Search for the cell housing the specified text and yield its (x, y) center coordinate. 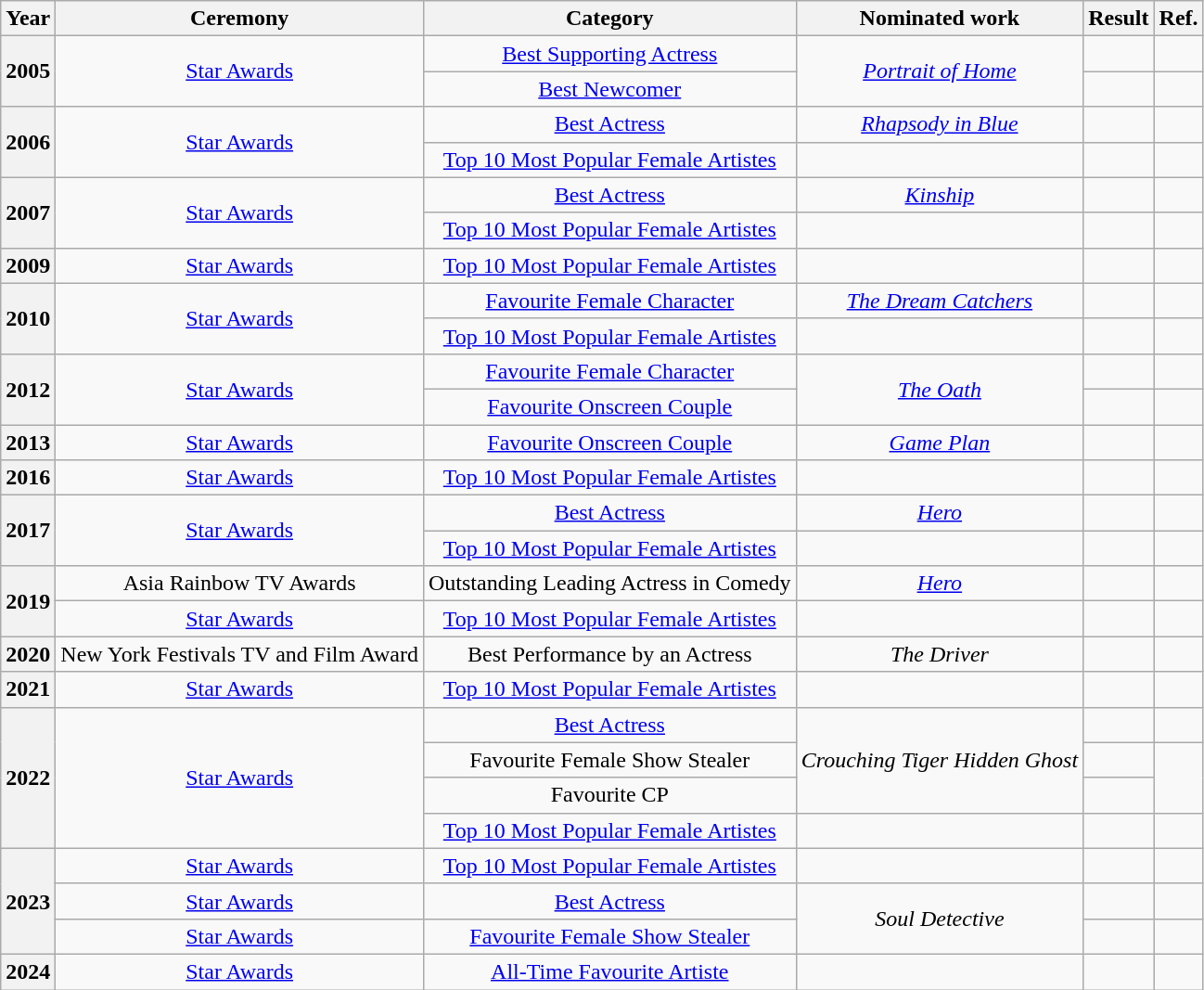
The Oath (940, 389)
Category (609, 19)
Result (1119, 19)
2013 (28, 443)
Year (28, 19)
2021 (28, 689)
Soul Detective (940, 919)
2019 (28, 601)
Portrait of Home (940, 71)
2024 (28, 971)
2020 (28, 654)
The Driver (940, 654)
Best Supporting Actress (609, 54)
All-Time Favourite Artiste (609, 971)
Game Plan (940, 443)
Best Newcomer (609, 89)
2023 (28, 901)
Rhapsody in Blue (940, 124)
2006 (28, 142)
Best Performance by an Actress (609, 654)
Nominated work (940, 19)
2016 (28, 478)
2009 (28, 265)
Crouching Tiger Hidden Ghost (940, 760)
Ref. (1178, 19)
Kinship (940, 195)
Favourite CP (609, 795)
2007 (28, 212)
The Dream Catchers (940, 301)
2022 (28, 778)
New York Festivals TV and Film Award (239, 654)
Outstanding Leading Actress in Comedy (609, 584)
2010 (28, 318)
2017 (28, 531)
2012 (28, 389)
Asia Rainbow TV Awards (239, 584)
Ceremony (239, 19)
2005 (28, 71)
